Output the [X, Y] coordinate of the center of the cell containing the given text.  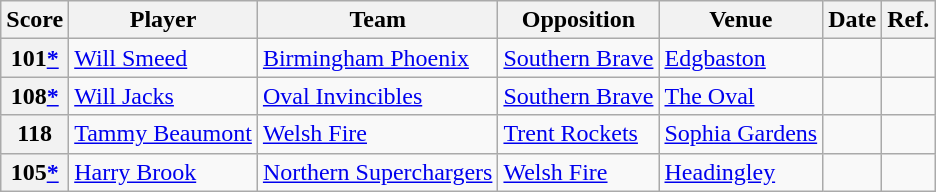
Player [164, 20]
Edgbaston [741, 58]
Birmingham Phoenix [378, 58]
118 [35, 134]
Team [378, 20]
Sophia Gardens [741, 134]
The Oval [741, 96]
Headingley [741, 172]
Oval Invincibles [378, 96]
Trent Rockets [578, 134]
Score [35, 20]
Harry Brook [164, 172]
Ref. [908, 20]
Northern Superchargers [378, 172]
Date [852, 20]
108* [35, 96]
Will Smeed [164, 58]
Will Jacks [164, 96]
101* [35, 58]
105* [35, 172]
Venue [741, 20]
Tammy Beaumont [164, 134]
Opposition [578, 20]
